Scan for the cell matching the given text and deliver its [X, Y] coordinate at center. 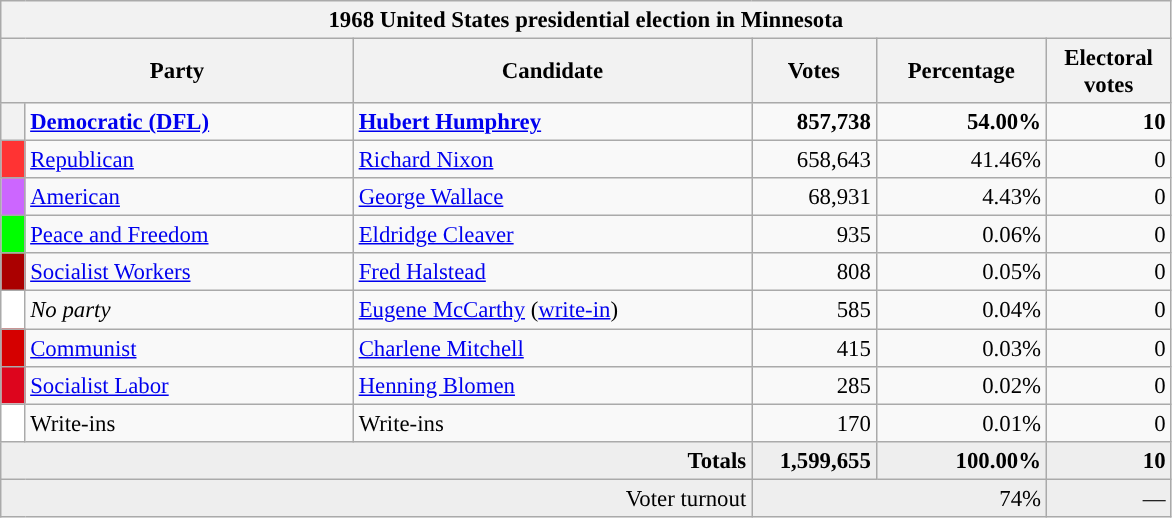
Peace and Freedom [189, 235]
Republican [189, 160]
935 [814, 235]
0.06% [961, 235]
Hubert Humphrey [552, 122]
0.04% [961, 310]
Voter turnout [376, 498]
41.46% [961, 160]
Fred Halstead [552, 273]
1,599,655 [814, 460]
Richard Nixon [552, 160]
0.05% [961, 273]
Socialist Labor [189, 385]
100.00% [961, 460]
808 [814, 273]
Party [178, 72]
585 [814, 310]
Charlene Mitchell [552, 348]
— [1108, 498]
Eugene McCarthy (write-in) [552, 310]
0.03% [961, 348]
Votes [814, 72]
Socialist Workers [189, 273]
No party [189, 310]
Henning Blomen [552, 385]
American [189, 197]
4.43% [961, 197]
Percentage [961, 72]
Democratic (DFL) [189, 122]
Eldridge Cleaver [552, 235]
George Wallace [552, 197]
170 [814, 423]
68,931 [814, 197]
415 [814, 348]
0.01% [961, 423]
Totals [376, 460]
Electoral votes [1108, 72]
74% [900, 498]
Communist [189, 348]
1968 United States presidential election in Minnesota [586, 20]
285 [814, 385]
Candidate [552, 72]
658,643 [814, 160]
0.02% [961, 385]
54.00% [961, 122]
857,738 [814, 122]
